Return the (X, Y) coordinate for the center point of the cell that contains the specified text.  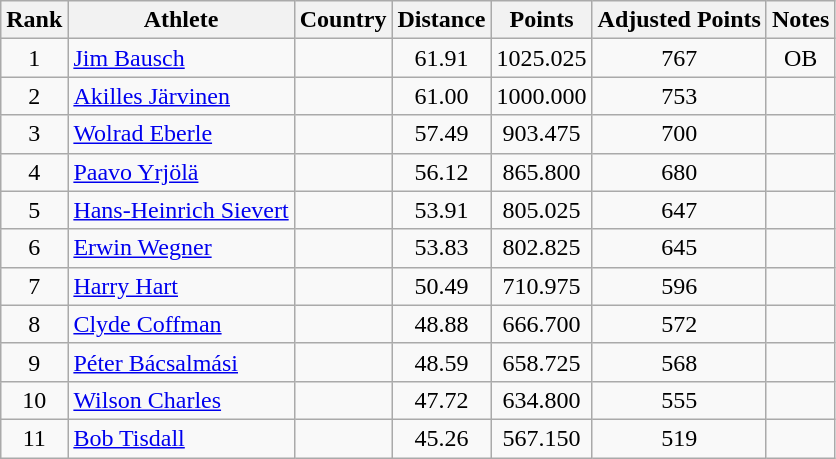
805.025 (542, 210)
Péter Bácsalmási (181, 362)
Country (343, 20)
Adjusted Points (679, 20)
Rank (34, 20)
56.12 (442, 172)
666.700 (542, 324)
572 (679, 324)
Jim Bausch (181, 58)
53.83 (442, 248)
Harry Hart (181, 286)
555 (679, 400)
7 (34, 286)
47.72 (442, 400)
519 (679, 438)
802.825 (542, 248)
50.49 (442, 286)
Erwin Wegner (181, 248)
2 (34, 96)
Paavo Yrjölä (181, 172)
Bob Tisdall (181, 438)
647 (679, 210)
Notes (800, 20)
61.00 (442, 96)
9 (34, 362)
865.800 (542, 172)
1 (34, 58)
Points (542, 20)
567.150 (542, 438)
57.49 (442, 134)
1000.000 (542, 96)
568 (679, 362)
680 (679, 172)
658.725 (542, 362)
48.59 (442, 362)
Wilson Charles (181, 400)
645 (679, 248)
634.800 (542, 400)
Wolrad Eberle (181, 134)
48.88 (442, 324)
Clyde Coffman (181, 324)
Athlete (181, 20)
753 (679, 96)
5 (34, 210)
OB (800, 58)
710.975 (542, 286)
53.91 (442, 210)
3 (34, 134)
Hans-Heinrich Sievert (181, 210)
4 (34, 172)
10 (34, 400)
8 (34, 324)
6 (34, 248)
1025.025 (542, 58)
Akilles Järvinen (181, 96)
11 (34, 438)
903.475 (542, 134)
45.26 (442, 438)
700 (679, 134)
61.91 (442, 58)
596 (679, 286)
767 (679, 58)
Distance (442, 20)
